Scan for the cell matching the given text and deliver its [X, Y] coordinate at center. 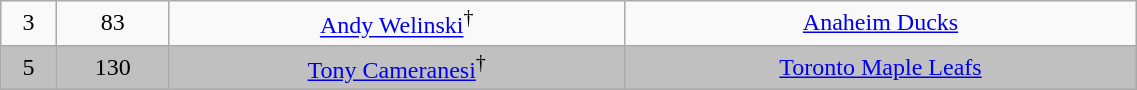
Tony Cameranesi† [396, 68]
Toronto Maple Leafs [880, 68]
83 [112, 24]
130 [112, 68]
3 [28, 24]
Andy Welinski† [396, 24]
5 [28, 68]
Anaheim Ducks [880, 24]
